Find where the given text appears and provide that cell's center as (X, Y) coordinate. 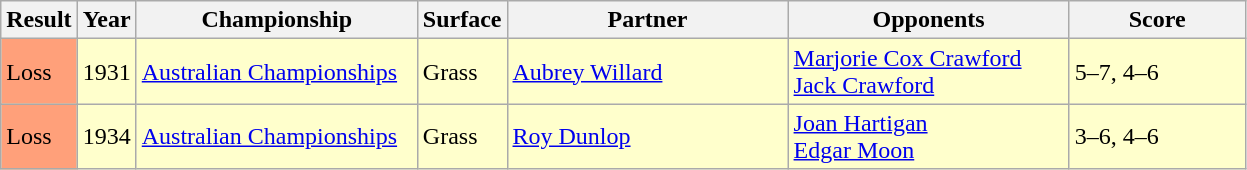
Score (1157, 20)
Partner (648, 20)
Year (106, 20)
Joan Hartigan Edgar Moon (928, 136)
Opponents (928, 20)
Result (39, 20)
Aubrey Willard (648, 72)
5–7, 4–6 (1157, 72)
Roy Dunlop (648, 136)
Marjorie Cox Crawford Jack Crawford (928, 72)
Surface (462, 20)
3–6, 4–6 (1157, 136)
1931 (106, 72)
1934 (106, 136)
Championship (276, 20)
